Scan for the cell matching the given text and deliver its (x, y) coordinate at center. 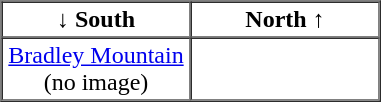
↓ South (96, 20)
Bradley Mountain(no image) (96, 70)
North ↑ (284, 20)
